Scan for the cell matching the given text and deliver its (x, y) coordinate at center. 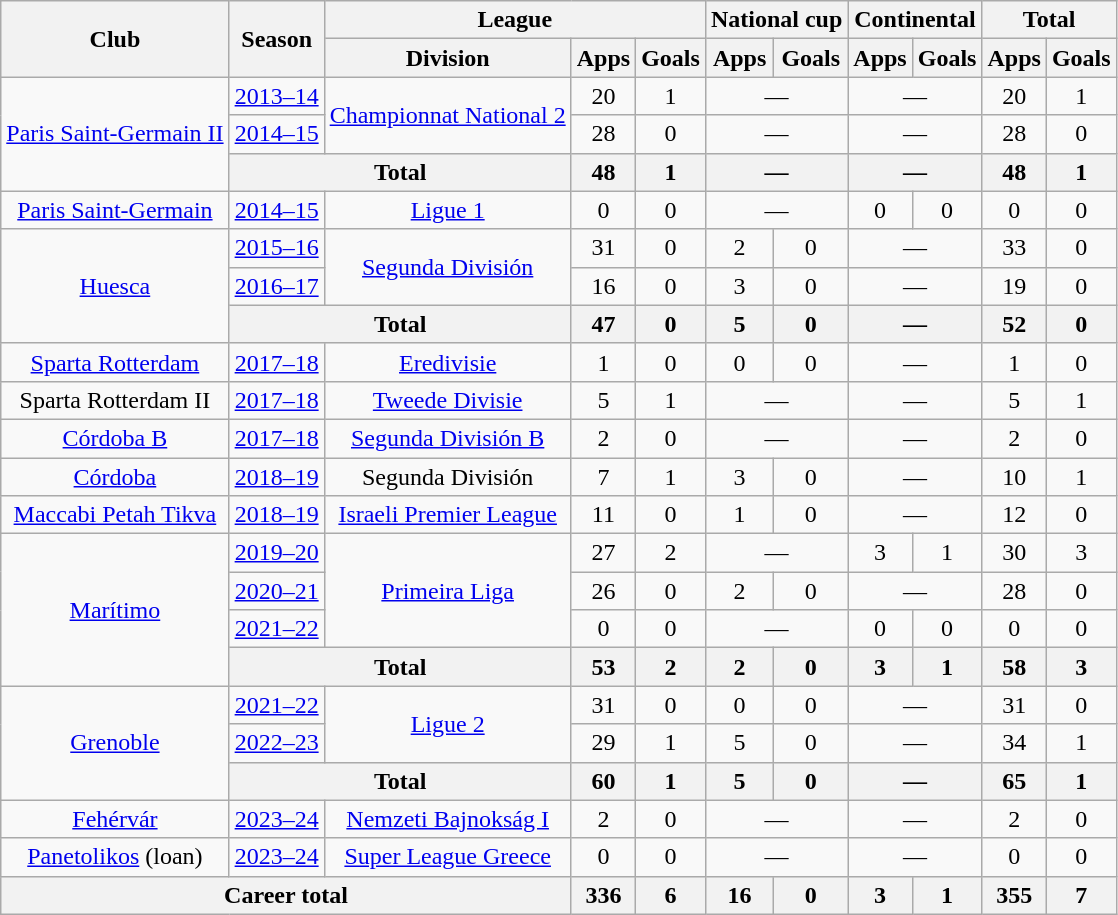
National cup (776, 20)
355 (1014, 895)
Ligue 2 (448, 724)
2016–17 (276, 286)
65 (1014, 781)
2013–14 (276, 96)
Season (276, 39)
Córdoba B (115, 438)
29 (603, 743)
Tweede Divisie (448, 400)
Paris Saint-Germain (115, 210)
33 (1014, 248)
2020–21 (276, 591)
Sparta Rotterdam (115, 362)
27 (603, 553)
Eredivisie (448, 362)
Maccabi Petah Tikva (115, 515)
Israeli Premier League (448, 515)
Continental (915, 20)
47 (603, 324)
Marítimo (115, 610)
Fehérvár (115, 819)
Club (115, 39)
19 (1014, 286)
Career total (286, 895)
60 (603, 781)
6 (671, 895)
Nemzeti Bajnokság I (448, 819)
Ligue 1 (448, 210)
2019–20 (276, 553)
Panetolikos (loan) (115, 857)
11 (603, 515)
League (514, 20)
Sparta Rotterdam II (115, 400)
12 (1014, 515)
336 (603, 895)
Super League Greece (448, 857)
Grenoble (115, 743)
52 (1014, 324)
58 (1014, 667)
26 (603, 591)
2022–23 (276, 743)
2015–16 (276, 248)
Primeira Liga (448, 591)
Córdoba (115, 477)
34 (1014, 743)
30 (1014, 553)
Paris Saint-Germain II (115, 134)
10 (1014, 477)
Championnat National 2 (448, 115)
Division (448, 58)
Huesca (115, 286)
Segunda División B (448, 438)
53 (603, 667)
